Detect which cell encompasses the target text, then output its (X, Y) center coordinate. 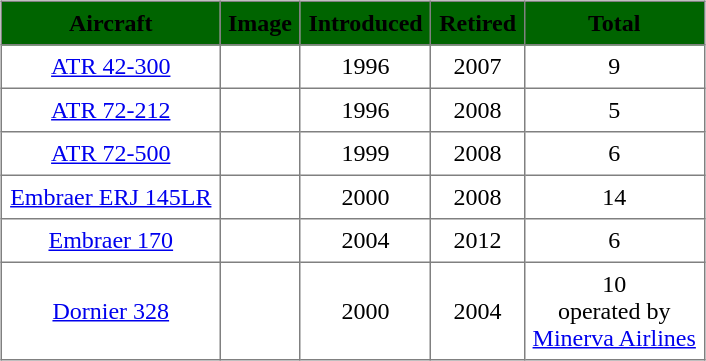
Embraer ERJ 145LR (111, 197)
ATR 72-500 (111, 154)
ATR 42-300 (111, 67)
14 (614, 197)
5 (614, 110)
Embraer 170 (111, 241)
Retired (478, 23)
ATR 72-212 (111, 110)
2007 (478, 67)
Dornier 328 (111, 311)
Total (614, 23)
10operated byMinerva Airlines (614, 311)
2012 (478, 241)
1999 (366, 154)
Image (260, 23)
Introduced (366, 23)
Aircraft (111, 23)
9 (614, 67)
